Output the [X, Y] coordinate of the center of the cell containing the given text.  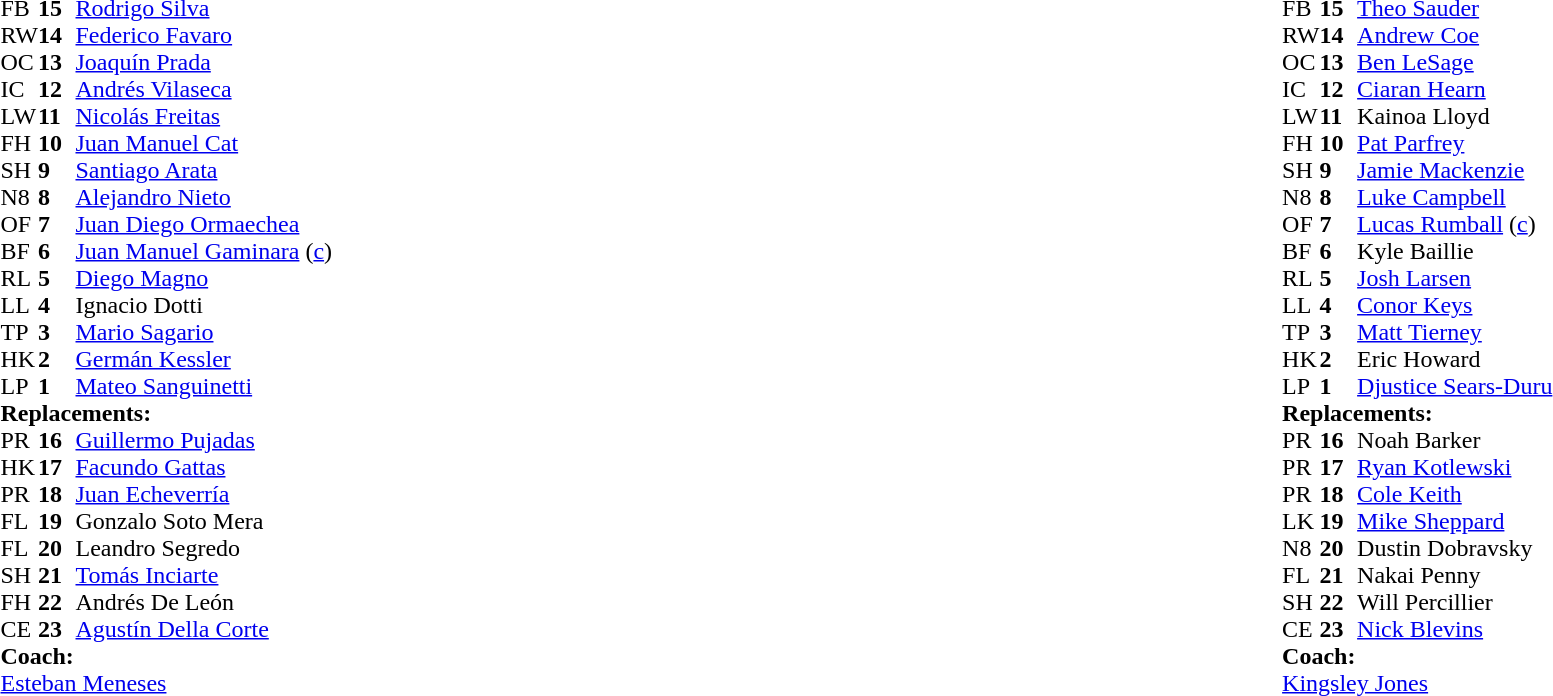
Noah Barker [1454, 440]
Juan Manuel Gaminara (c) [204, 252]
Mario Sagario [204, 332]
Will Percillier [1454, 602]
Eric Howard [1454, 360]
Dustin Dobravsky [1454, 548]
Alejandro Nieto [204, 198]
Cole Keith [1454, 494]
Ignacio Dotti [204, 306]
Pat Parfrey [1454, 144]
Ryan Kotlewski [1454, 468]
Andrew Coe [1454, 36]
Nakai Penny [1454, 576]
Andrés De León [204, 602]
LK [1301, 522]
Luke Campbell [1454, 198]
Ben LeSage [1454, 62]
Juan Diego Ormaechea [204, 224]
Guillermo Pujadas [204, 440]
Mateo Sanguinetti [204, 386]
Diego Magno [204, 278]
Kainoa Lloyd [1454, 116]
Juan Manuel Cat [204, 144]
Conor Keys [1454, 306]
Federico Favaro [204, 36]
Josh Larsen [1454, 278]
Nicolás Freitas [204, 116]
Santiago Arata [204, 170]
Joaquín Prada [204, 62]
Mike Sheppard [1454, 522]
Gonzalo Soto Mera [204, 522]
Matt Tierney [1454, 332]
Andrés Vilaseca [204, 90]
Germán Kessler [204, 360]
Agustín Della Corte [204, 630]
Jamie Mackenzie [1454, 170]
Ciaran Hearn [1454, 90]
Facundo Gattas [204, 468]
Nick Blevins [1454, 630]
Djustice Sears-Duru [1454, 386]
Tomás Inciarte [204, 576]
Kyle Baillie [1454, 252]
Leandro Segredo [204, 548]
Lucas Rumball (c) [1454, 224]
Juan Echeverría [204, 494]
